Determine the (X, Y) coordinate at the center of the cell enclosing the given text.  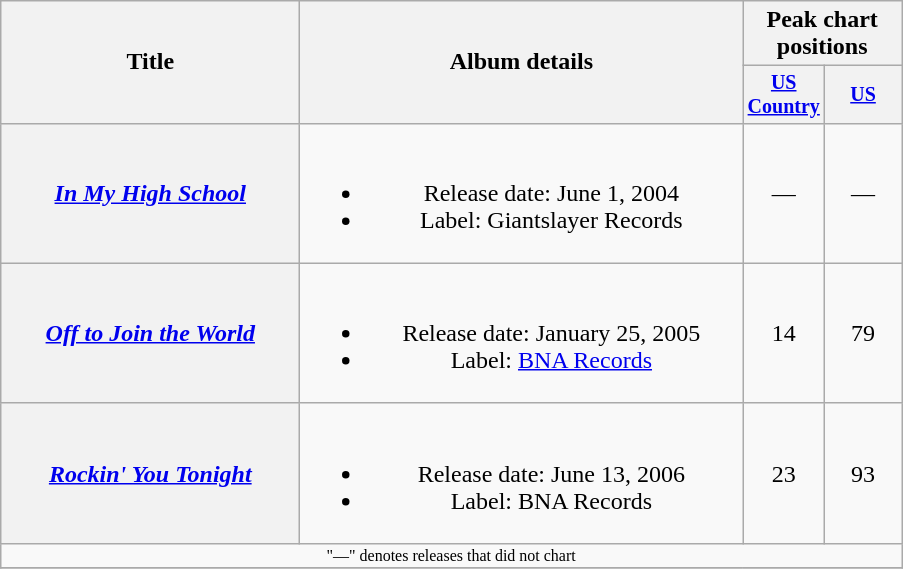
"—" denotes releases that did not chart (452, 555)
Peak chartpositions (822, 34)
14 (784, 333)
Rockin' You Tonight (150, 473)
US (864, 94)
Off to Join the World (150, 333)
Album details (522, 62)
Release date: January 25, 2005Label: BNA Records (522, 333)
In My High School (150, 193)
23 (784, 473)
US Country (784, 94)
Title (150, 62)
79 (864, 333)
93 (864, 473)
Release date: June 13, 2006Label: BNA Records (522, 473)
Release date: June 1, 2004Label: Giantslayer Records (522, 193)
